Capture the cell that displays the provided text and extract its (X, Y) central coordinate. 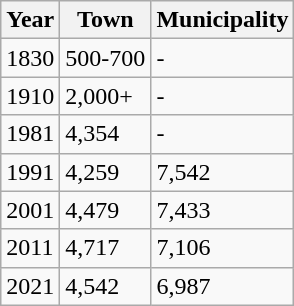
4,542 (106, 286)
1981 (30, 134)
1910 (30, 96)
1991 (30, 172)
Year (30, 20)
Municipality (222, 20)
7,433 (222, 210)
6,987 (222, 286)
500-700 (106, 58)
4,259 (106, 172)
4,354 (106, 134)
2011 (30, 248)
7,542 (222, 172)
4,717 (106, 248)
2,000+ (106, 96)
1830 (30, 58)
2021 (30, 286)
7,106 (222, 248)
4,479 (106, 210)
Town (106, 20)
2001 (30, 210)
